Detect which cell encompasses the target text, then output its [x, y] center coordinate. 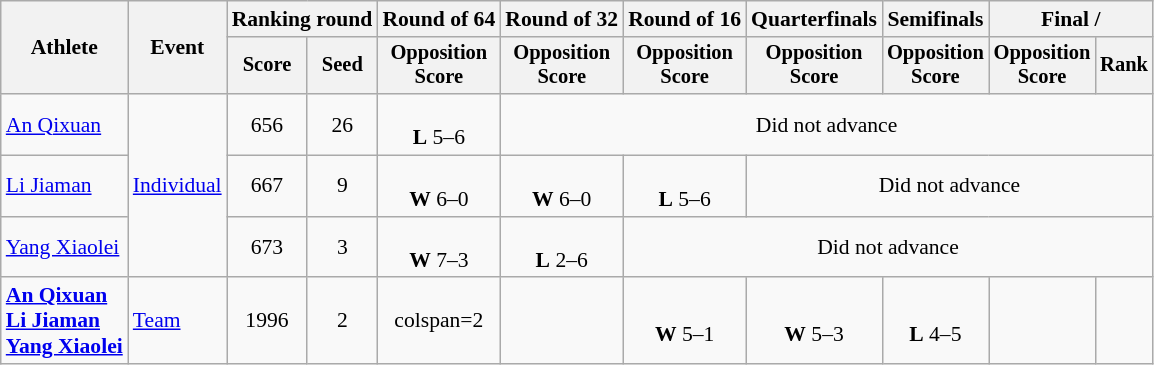
Ranking round [302, 19]
9 [342, 186]
Round of 32 [562, 19]
Rank [1124, 66]
L 4–5 [936, 322]
656 [268, 124]
Round of 64 [438, 19]
Team [178, 322]
673 [268, 248]
Semifinals [936, 19]
2 [342, 322]
L 2–6 [562, 248]
W 5–1 [684, 322]
An QixuanLi JiamanYang Xiaolei [64, 322]
1996 [268, 322]
3 [342, 248]
Athlete [64, 48]
Event [178, 48]
W 5–3 [814, 322]
colspan=2 [438, 322]
Seed [342, 66]
W 7–3 [438, 248]
Round of 16 [684, 19]
Individual [178, 186]
26 [342, 124]
Quarterfinals [814, 19]
An Qixuan [64, 124]
Li Jiaman [64, 186]
Final / [1071, 19]
Score [268, 66]
Yang Xiaolei [64, 248]
667 [268, 186]
